Determine the (x, y) coordinate at the center of the cell enclosing the given text.  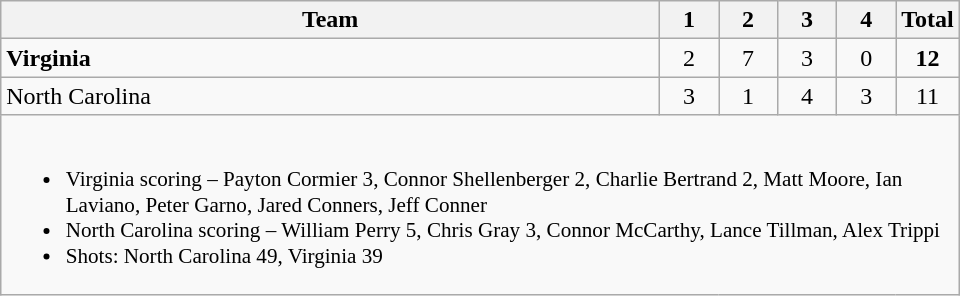
11 (928, 96)
7 (748, 58)
12 (928, 58)
Team (330, 20)
Virginia (330, 58)
North Carolina (330, 96)
0 (866, 58)
Total (928, 20)
